Locate the cell with the specified text and output its (x, y) center coordinate. 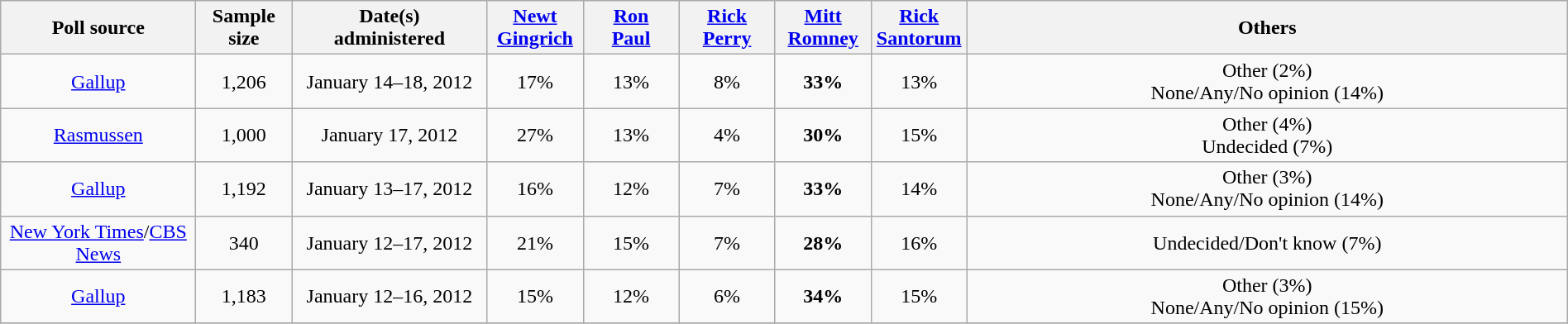
28% (823, 243)
14% (919, 188)
January 12–17, 2012 (390, 243)
34% (823, 296)
January 12–16, 2012 (390, 296)
1,206 (244, 81)
Ron Paul (631, 28)
Undecided/Don't know (7%) (1267, 243)
Poll source (98, 28)
4% (727, 136)
27% (535, 136)
Samplesize (244, 28)
6% (727, 296)
1,192 (244, 188)
Newt Gingrich (535, 28)
Rasmussen (98, 136)
1,183 (244, 296)
Date(s) administered (390, 28)
Rick Santorum (919, 28)
January 17, 2012 (390, 136)
January 13–17, 2012 (390, 188)
Rick Perry (727, 28)
8% (727, 81)
21% (535, 243)
Other (4%)Undecided (7%) (1267, 136)
30% (823, 136)
January 14–18, 2012 (390, 81)
New York Times/CBS News (98, 243)
Others (1267, 28)
Other (3%)None/Any/No opinion (15%) (1267, 296)
340 (244, 243)
Other (2%)None/Any/No opinion (14%) (1267, 81)
17% (535, 81)
Other (3%)None/Any/No opinion (14%) (1267, 188)
Mitt Romney (823, 28)
1,000 (244, 136)
